Search for the cell housing the specified text and yield its (x, y) center coordinate. 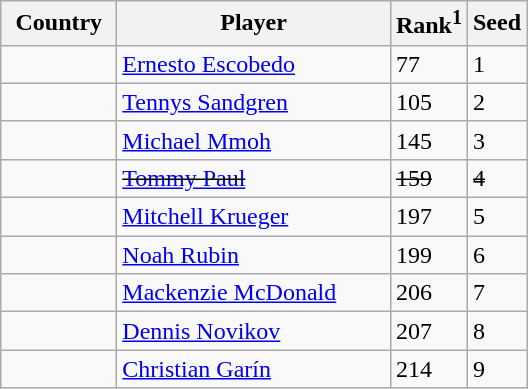
214 (428, 369)
Dennis Novikov (254, 331)
Mitchell Krueger (254, 217)
7 (496, 293)
5 (496, 217)
Rank1 (428, 24)
8 (496, 331)
Seed (496, 24)
77 (428, 64)
159 (428, 178)
197 (428, 217)
3 (496, 140)
6 (496, 255)
1 (496, 64)
Mackenzie McDonald (254, 293)
Tommy Paul (254, 178)
199 (428, 255)
Michael Mmoh (254, 140)
Noah Rubin (254, 255)
2 (496, 102)
206 (428, 293)
Christian Garín (254, 369)
207 (428, 331)
Country (59, 24)
Tennys Sandgren (254, 102)
Player (254, 24)
105 (428, 102)
145 (428, 140)
4 (496, 178)
Ernesto Escobedo (254, 64)
9 (496, 369)
